Identify which cell holds the provided text, then report its [x, y] central coordinate. 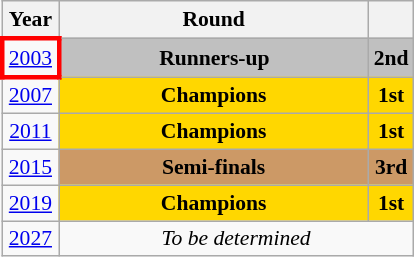
Runners-up [214, 58]
3rd [392, 168]
2nd [392, 58]
2019 [30, 203]
2027 [30, 239]
2011 [30, 132]
2015 [30, 168]
Round [214, 20]
Year [30, 20]
Semi-finals [214, 168]
2007 [30, 96]
To be determined [236, 239]
2003 [30, 58]
